Provide the [x, y] coordinate of the cell's center where the given text is located.  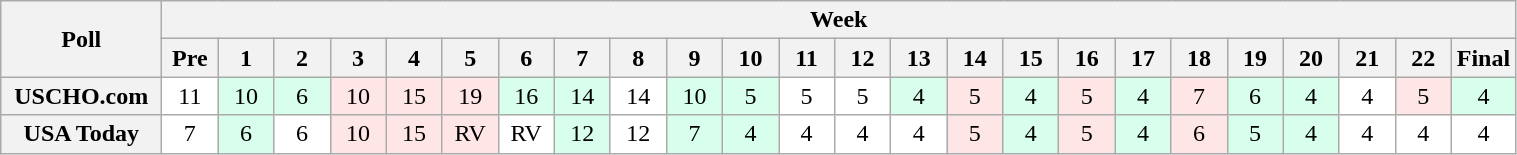
13 [919, 58]
1 [246, 58]
21 [1367, 58]
Week [839, 20]
8 [638, 58]
18 [1199, 58]
Poll [82, 39]
17 [1143, 58]
USCHO.com [82, 96]
Pre [190, 58]
22 [1423, 58]
3 [358, 58]
9 [694, 58]
USA Today [82, 134]
Final [1483, 58]
20 [1311, 58]
2 [302, 58]
